Locate the cell with the specified text and output its [X, Y] center coordinate. 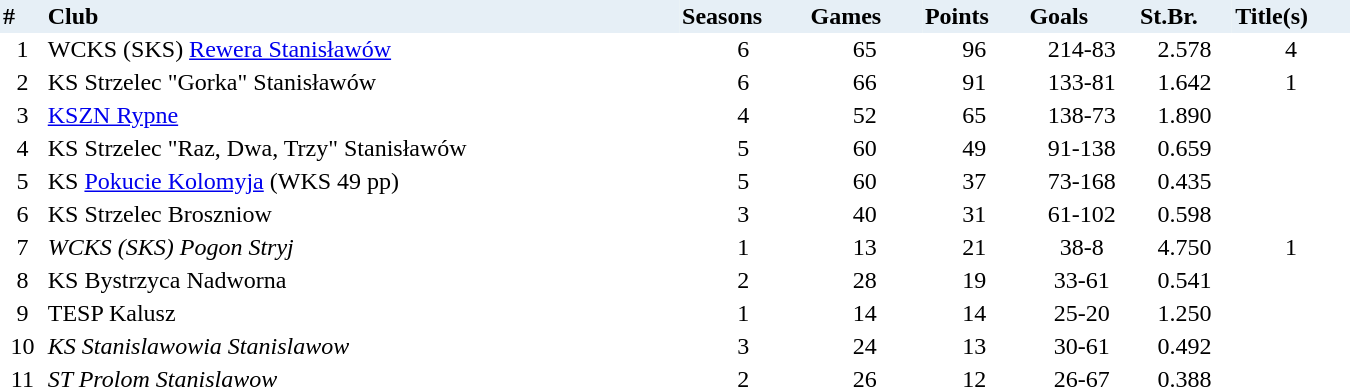
KS Strzelec Broszniow [362, 214]
91 [974, 82]
0.492 [1184, 346]
KSZN Rypne [362, 116]
0.598 [1184, 214]
10 [22, 346]
WCKS (SKS) Pogon Stryj [362, 248]
96 [974, 50]
33-61 [1081, 280]
38-8 [1081, 248]
61-102 [1081, 214]
St.Br. [1184, 16]
7 [22, 248]
138-73 [1081, 116]
KS Bystrzyca Nadworna [362, 280]
KS Strzelec "Gorka" Stanisławów [362, 82]
40 [864, 214]
Games [864, 16]
91-138 [1081, 148]
9 [22, 314]
25-20 [1081, 314]
21 [974, 248]
1.250 [1184, 314]
Goals [1081, 16]
4.750 [1184, 248]
# [22, 16]
TESP Kalusz [362, 314]
49 [974, 148]
Club [362, 16]
30-61 [1081, 346]
73-168 [1081, 182]
52 [864, 116]
133-81 [1081, 82]
31 [974, 214]
KS Strzelec "Raz, Dwa, Trzy" Stanisławów [362, 148]
KS Pokucie Kolomyja (WKS 49 pp) [362, 182]
37 [974, 182]
Points [974, 16]
28 [864, 280]
24 [864, 346]
Title(s) [1291, 16]
0.541 [1184, 280]
66 [864, 82]
0.659 [1184, 148]
214-83 [1081, 50]
2.578 [1184, 50]
WCKS (SKS) Rewera Stanisławów [362, 50]
19 [974, 280]
KS Stanislawowia Stanislawow [362, 346]
Seasons [743, 16]
1.890 [1184, 116]
8 [22, 280]
1.642 [1184, 82]
0.435 [1184, 182]
